Identify which cell holds the provided text, then report its [X, Y] central coordinate. 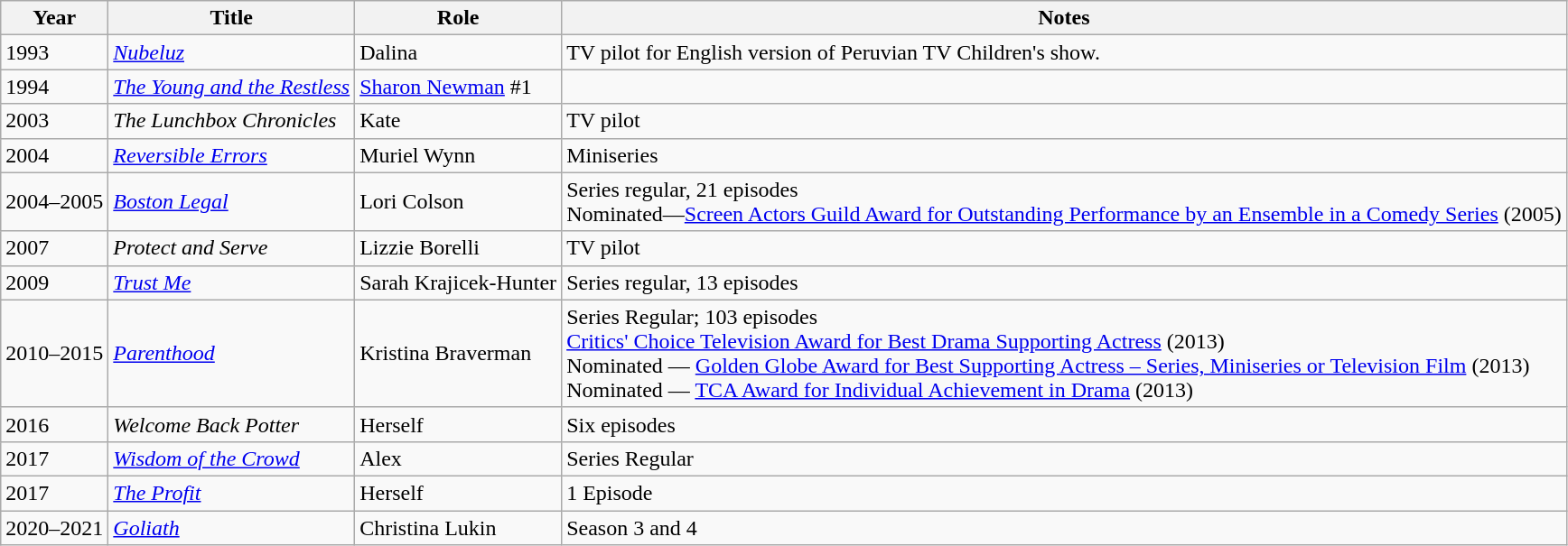
Series regular, 13 episodes [1064, 282]
1 Episode [1064, 493]
2016 [54, 424]
Lizzie Borelli [459, 248]
The Young and the Restless [231, 87]
Protect and Serve [231, 248]
2010–2015 [54, 354]
1993 [54, 52]
Parenthood [231, 354]
Trust Me [231, 282]
The Profit [231, 493]
TV pilot for English version of Peruvian TV Children's show. [1064, 52]
Lori Colson [459, 202]
Boston Legal [231, 202]
Kristina Braverman [459, 354]
Year [54, 18]
Sarah Krajicek-Hunter [459, 282]
Kate [459, 121]
Six episodes [1064, 424]
Nubeluz [231, 52]
Series regular, 21 episodesNominated—Screen Actors Guild Award for Outstanding Performance by an Ensemble in a Comedy Series (2005) [1064, 202]
Wisdom of the Crowd [231, 458]
Sharon Newman #1 [459, 87]
Miniseries [1064, 155]
1994 [54, 87]
2020–2021 [54, 528]
Goliath [231, 528]
Christina Lukin [459, 528]
Reversible Errors [231, 155]
Alex [459, 458]
2004–2005 [54, 202]
Notes [1064, 18]
Season 3 and 4 [1064, 528]
Welcome Back Potter [231, 424]
2007 [54, 248]
Muriel Wynn [459, 155]
2003 [54, 121]
Dalina [459, 52]
Role [459, 18]
2004 [54, 155]
The Lunchbox Chronicles [231, 121]
Title [231, 18]
2009 [54, 282]
Series Regular [1064, 458]
